Capture the cell that displays the provided text and extract its (x, y) central coordinate. 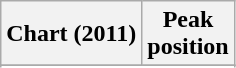
Peakposition (188, 34)
Chart (2011) (72, 34)
